Identify which cell holds the provided text, then report its [X, Y] central coordinate. 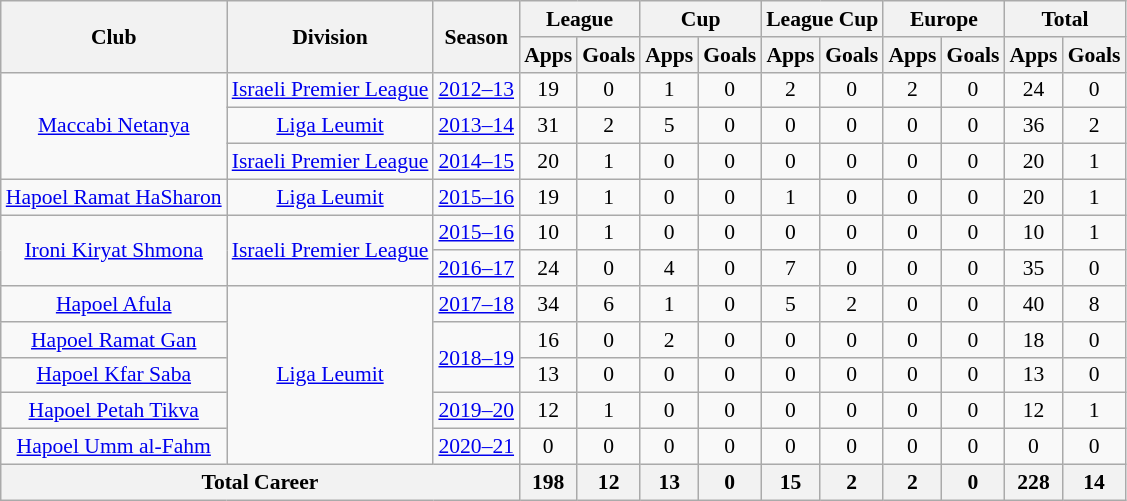
2016–17 [476, 269]
Hapoel Kfar Saba [114, 375]
2019–20 [476, 411]
Europe [944, 19]
198 [548, 482]
2018–19 [476, 358]
Maccabi Netanya [114, 126]
Hapoel Petah Tikva [114, 411]
Hapoel Umm al-Fahm [114, 447]
League [580, 19]
14 [1094, 482]
Hapoel Ramat HaSharon [114, 197]
Hapoel Afula [114, 304]
8 [1094, 304]
36 [1033, 126]
4 [669, 269]
34 [548, 304]
31 [548, 126]
7 [790, 269]
15 [790, 482]
2014–15 [476, 162]
Total [1064, 19]
Division [330, 36]
Cup [700, 19]
228 [1033, 482]
Hapoel Ramat Gan [114, 340]
40 [1033, 304]
35 [1033, 269]
6 [608, 304]
League Cup [822, 19]
2013–14 [476, 126]
Total Career [260, 482]
Season [476, 36]
Club [114, 36]
2012–13 [476, 90]
16 [548, 340]
2020–21 [476, 447]
Ironi Kiryat Shmona [114, 250]
18 [1033, 340]
2017–18 [476, 304]
